Scan for the cell matching the given text and deliver its [x, y] coordinate at center. 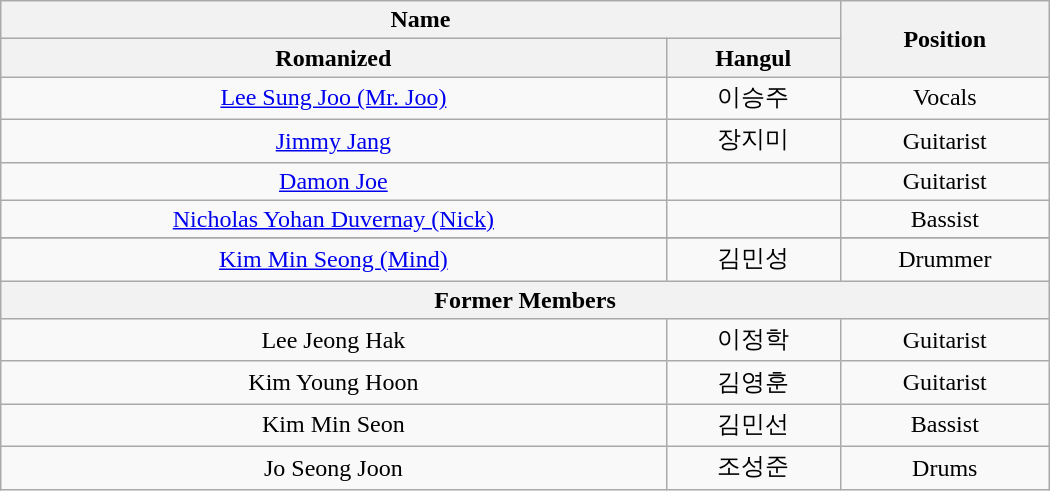
Name [421, 20]
Drummer [944, 260]
Jimmy Jang [334, 140]
Kim Young Hoon [334, 382]
Damon Joe [334, 181]
장지미 [753, 140]
조성준 [753, 468]
Hangul [753, 58]
Kim Min Seong (Mind) [334, 260]
이승주 [753, 98]
Lee Sung Joo (Mr. Joo) [334, 98]
Kim Min Seon [334, 426]
Vocals [944, 98]
김영훈 [753, 382]
Jo Seong Joon [334, 468]
Nicholas Yohan Duvernay (Nick) [334, 219]
Romanized [334, 58]
이정학 [753, 340]
김민선 [753, 426]
Lee Jeong Hak [334, 340]
Drums [944, 468]
김민성 [753, 260]
Former Members [525, 300]
Position [944, 39]
